Find where the given text appears and provide that cell's center as [X, Y] coordinate. 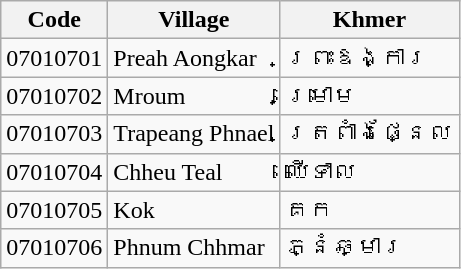
07010704 [54, 172]
ម្រោម [370, 96]
07010705 [54, 210]
គក [370, 210]
Village [194, 20]
ឈើទាល [370, 172]
Mroum [194, 96]
Chheu Teal [194, 172]
Preah Aongkar [194, 58]
Khmer [370, 20]
Kok [194, 210]
07010701 [54, 58]
ភ្នំឆ្មារ [370, 248]
07010702 [54, 96]
Phnum Chhmar [194, 248]
Trapeang Phnael [194, 134]
Code [54, 20]
ព្រះឱង្ការ [370, 58]
07010706 [54, 248]
07010703 [54, 134]
ត្រពាំងផ្នែល [370, 134]
